Extract the [X, Y] coordinate from the center of the cell holding the provided text.  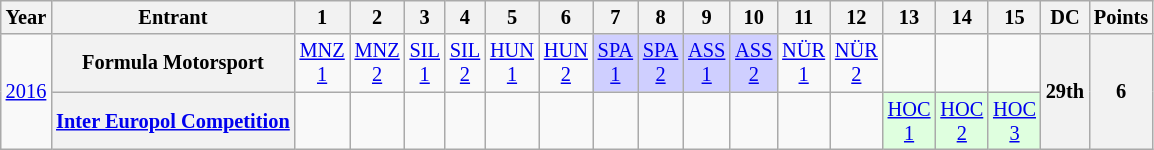
5 [512, 17]
12 [856, 17]
3 [425, 17]
2016 [26, 92]
Formula Motorsport [172, 63]
NÜR2 [856, 63]
4 [465, 17]
9 [706, 17]
7 [616, 17]
1 [322, 17]
Entrant [172, 17]
NÜR1 [804, 63]
HOC3 [1014, 121]
11 [804, 17]
SPA1 [616, 63]
14 [962, 17]
DC [1065, 17]
MNZ2 [378, 63]
MNZ1 [322, 63]
10 [754, 17]
SPA2 [660, 63]
29th [1065, 92]
SIL2 [465, 63]
SIL1 [425, 63]
15 [1014, 17]
Year [26, 17]
HOC1 [910, 121]
ASS2 [754, 63]
13 [910, 17]
ASS1 [706, 63]
HOC2 [962, 121]
HUN1 [512, 63]
HUN2 [566, 63]
8 [660, 17]
Inter Europol Competition [172, 121]
Points [1121, 17]
2 [378, 17]
